Detect which cell encompasses the target text, then output its (X, Y) center coordinate. 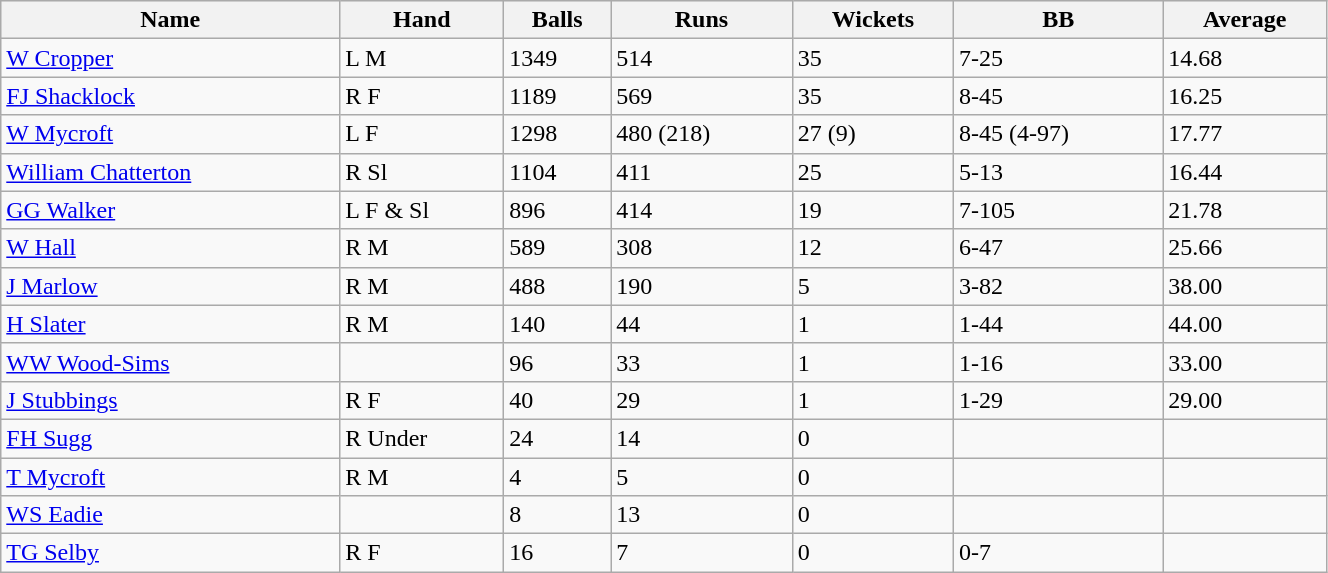
44.00 (1245, 324)
Name (170, 20)
480 (218) (702, 134)
TG Selby (170, 553)
190 (702, 286)
14 (702, 438)
FJ Shacklock (170, 96)
25 (872, 172)
1189 (558, 96)
3-82 (1058, 286)
14.68 (1245, 58)
R Under (422, 438)
1298 (558, 134)
T Mycroft (170, 477)
96 (558, 362)
H Slater (170, 324)
5-13 (1058, 172)
WS Eadie (170, 515)
4 (558, 477)
R Sl (422, 172)
44 (702, 324)
514 (702, 58)
8 (558, 515)
1-16 (1058, 362)
1-29 (1058, 400)
21.78 (1245, 210)
6-47 (1058, 248)
27 (9) (872, 134)
Balls (558, 20)
7-105 (1058, 210)
16.25 (1245, 96)
896 (558, 210)
13 (702, 515)
W Cropper (170, 58)
33 (702, 362)
140 (558, 324)
Hand (422, 20)
L F (422, 134)
J Stubbings (170, 400)
40 (558, 400)
488 (558, 286)
1-44 (1058, 324)
BB (1058, 20)
0-7 (1058, 553)
Wickets (872, 20)
308 (702, 248)
L F & Sl (422, 210)
17.77 (1245, 134)
24 (558, 438)
FH Sugg (170, 438)
J Marlow (170, 286)
411 (702, 172)
8-45 (1058, 96)
Average (1245, 20)
Runs (702, 20)
33.00 (1245, 362)
16.44 (1245, 172)
16 (558, 553)
38.00 (1245, 286)
12 (872, 248)
William Chatterton (170, 172)
1104 (558, 172)
W Mycroft (170, 134)
19 (872, 210)
8-45 (4-97) (1058, 134)
25.66 (1245, 248)
589 (558, 248)
GG Walker (170, 210)
1349 (558, 58)
7 (702, 553)
L M (422, 58)
7-25 (1058, 58)
29.00 (1245, 400)
29 (702, 400)
WW Wood-Sims (170, 362)
414 (702, 210)
W Hall (170, 248)
569 (702, 96)
